Provide the [x, y] coordinate of the cell's center where the given text is located.  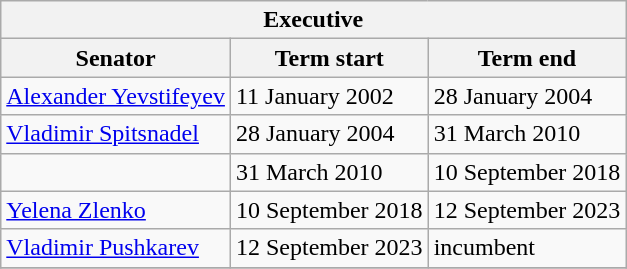
Vladimir Spitsnadel [116, 134]
Vladimir Pushkarev [116, 248]
incumbent [527, 248]
11 January 2002 [329, 96]
Term end [527, 58]
Senator [116, 58]
Alexander Yevstifeyev [116, 96]
Yelena Zlenko [116, 210]
Executive [314, 20]
Term start [329, 58]
